Scan for the cell matching the given text and deliver its (x, y) coordinate at center. 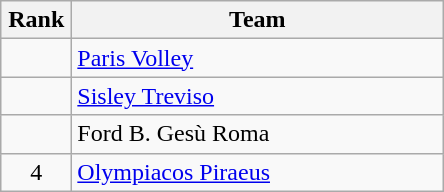
Ford B. Gesù Roma (258, 134)
Team (258, 20)
Paris Volley (258, 58)
4 (36, 172)
Sisley Treviso (258, 96)
Olympiacos Piraeus (258, 172)
Rank (36, 20)
